From the cell containing the given text, extract its center point as [X, Y] coordinate. 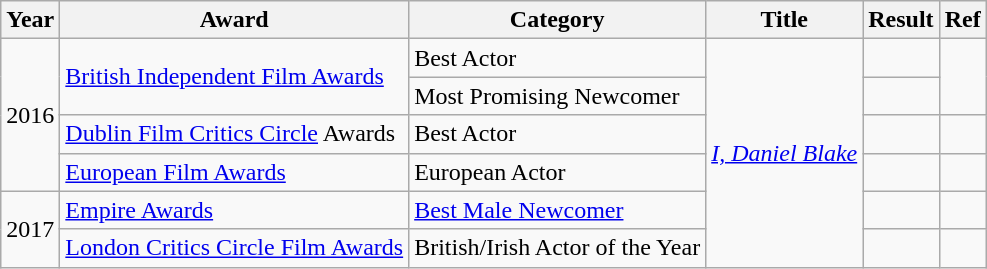
Ref [962, 20]
Most Promising Newcomer [558, 96]
Result [901, 20]
Category [558, 20]
London Critics Circle Film Awards [234, 248]
Award [234, 20]
Best Male Newcomer [558, 210]
European Actor [558, 172]
European Film Awards [234, 172]
2016 [30, 115]
Dublin Film Critics Circle Awards [234, 134]
2017 [30, 229]
Empire Awards [234, 210]
Year [30, 20]
I, Daniel Blake [784, 153]
Title [784, 20]
British/Irish Actor of the Year [558, 248]
British Independent Film Awards [234, 77]
